Scan for the cell matching the given text and deliver its (x, y) coordinate at center. 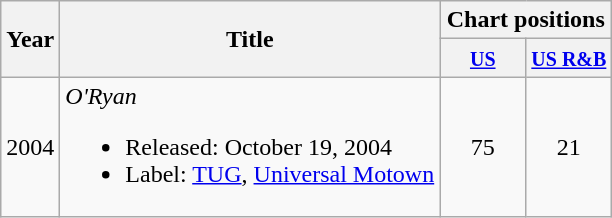
O'RyanReleased: October 19, 2004Label: TUG, Universal Motown (250, 147)
2004 (30, 147)
75 (483, 147)
US (483, 58)
US R&B (569, 58)
21 (569, 147)
Year (30, 39)
Title (250, 39)
Chart positions (526, 20)
